Extract the [x, y] coordinate from the center of the cell holding the provided text.  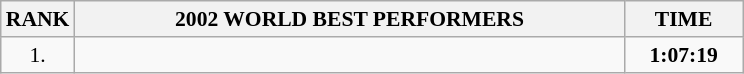
RANK [38, 19]
2002 WORLD BEST PERFORMERS [349, 19]
1. [38, 55]
TIME [684, 19]
1:07:19 [684, 55]
